Provide the (x, y) coordinate of the cell's center where the given text is located.  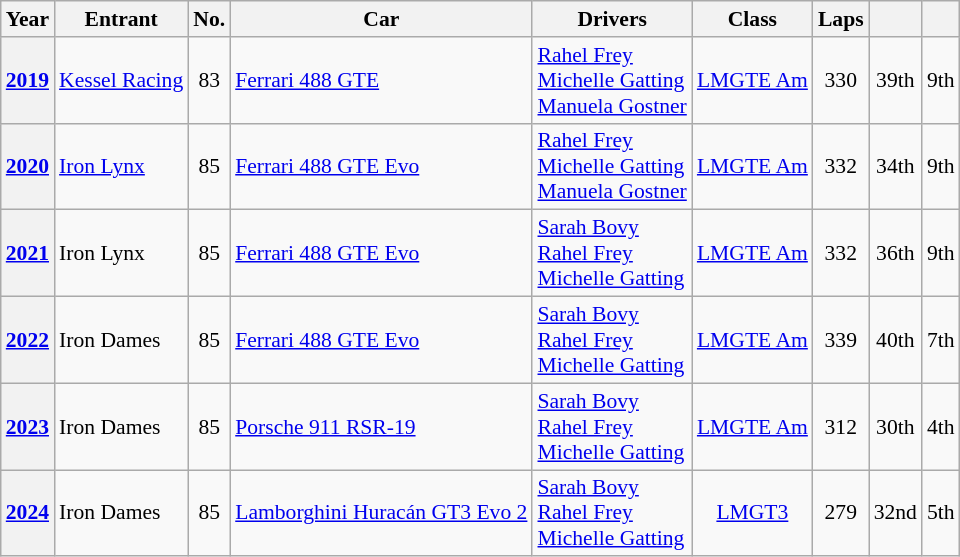
39th (896, 80)
312 (841, 426)
Entrant (121, 19)
5th (941, 514)
No. (209, 19)
36th (896, 254)
7th (941, 340)
Class (752, 19)
2021 (28, 254)
Laps (841, 19)
Drivers (612, 19)
339 (841, 340)
Porsche 911 RSR-19 (381, 426)
Car (381, 19)
279 (841, 514)
34th (896, 166)
Kessel Racing (121, 80)
Ferrari 488 GTE (381, 80)
32nd (896, 514)
2022 (28, 340)
Lamborghini Huracán GT3 Evo 2 (381, 514)
4th (941, 426)
2020 (28, 166)
2023 (28, 426)
2019 (28, 80)
Year (28, 19)
LMGT3 (752, 514)
2024 (28, 514)
30th (896, 426)
330 (841, 80)
40th (896, 340)
83 (209, 80)
